Provide the [x, y] coordinate of the cell's center where the given text is located.  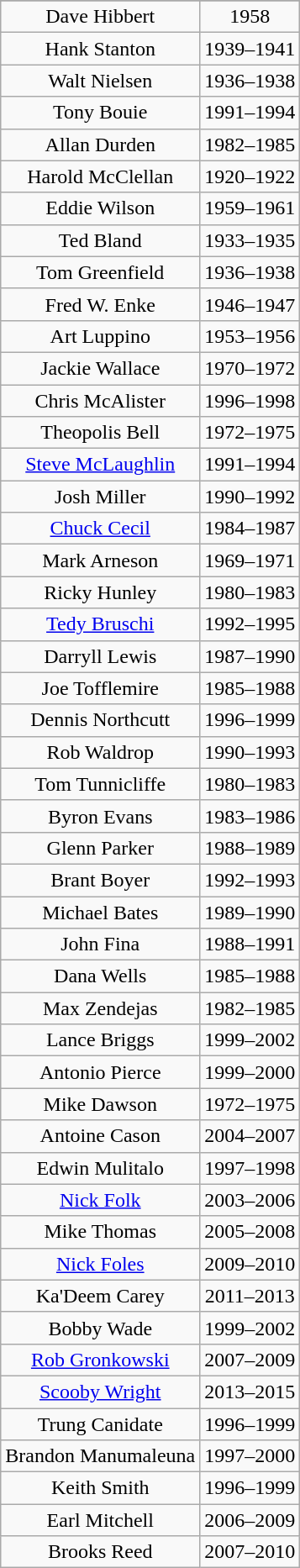
Trung Canidate [101, 1424]
Theopolis Bell [101, 433]
1984–1987 [250, 529]
Brooks Reed [101, 1552]
Mike Dawson [101, 1104]
Nick Foles [101, 1264]
Antonio Pierce [101, 1072]
Nick Folk [101, 1200]
Dana Wells [101, 976]
Art Luppino [101, 336]
Ricky Hunley [101, 592]
1983–1986 [250, 816]
Rob Waldrop [101, 752]
1987–1990 [250, 656]
Joe Tofflemire [101, 688]
Fred W. Enke [101, 304]
Lance Briggs [101, 1040]
Harold McClellan [101, 176]
2006–2009 [250, 1520]
2007–2009 [250, 1360]
Max Zendejas [101, 1008]
Byron Evans [101, 816]
1990–1993 [250, 752]
2013–2015 [250, 1392]
1990–1992 [250, 497]
Keith Smith [101, 1488]
2003–2006 [250, 1200]
Tedy Bruschi [101, 624]
Hank Stanton [101, 49]
1959–1961 [250, 208]
1992–1995 [250, 624]
1953–1956 [250, 336]
1988–1989 [250, 848]
Chuck Cecil [101, 529]
1920–1922 [250, 176]
Ka'Deem Carey [101, 1296]
Antoine Cason [101, 1136]
1997–2000 [250, 1456]
Tom Tunnicliffe [101, 784]
2011–2013 [250, 1296]
Mike Thomas [101, 1232]
Tom Greenfield [101, 272]
Glenn Parker [101, 848]
1969–1971 [250, 560]
John Fina [101, 944]
Bobby Wade [101, 1328]
1933–1935 [250, 240]
Tony Bouie [101, 113]
Chris McAlister [101, 401]
Scooby Wright [101, 1392]
1992–1993 [250, 880]
2005–2008 [250, 1232]
Ted Bland [101, 240]
1939–1941 [250, 49]
Allan Durden [101, 145]
1970–1972 [250, 368]
Michael Bates [101, 912]
Dennis Northcutt [101, 720]
1946–1947 [250, 304]
Rob Gronkowski [101, 1360]
Josh Miller [101, 497]
1999–2000 [250, 1072]
2009–2010 [250, 1264]
1996–1998 [250, 401]
Earl Mitchell [101, 1520]
Eddie Wilson [101, 208]
1989–1990 [250, 912]
Darryll Lewis [101, 656]
Jackie Wallace [101, 368]
1988–1991 [250, 944]
Edwin Mulitalo [101, 1168]
1997–1998 [250, 1168]
Brant Boyer [101, 880]
Brandon Manumaleuna [101, 1456]
2004–2007 [250, 1136]
Walt Nielsen [101, 81]
Dave Hibbert [101, 17]
1958 [250, 17]
Steve McLaughlin [101, 465]
2007–2010 [250, 1552]
Mark Arneson [101, 560]
